Find where the given text appears and provide that cell's center as [X, Y] coordinate. 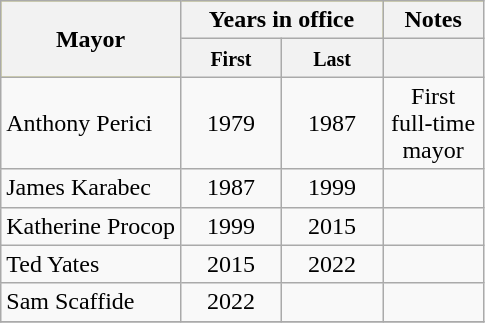
Years in office [281, 20]
First full-time mayor [434, 123]
1979 [230, 123]
Anthony Perici [91, 123]
Mayor [91, 39]
Notes [434, 20]
Last [332, 58]
James Karabec [91, 188]
Ted Yates [91, 264]
Sam Scaffide [91, 302]
Katherine Procop [91, 226]
First [230, 58]
